Extract the [X, Y] coordinate from the center of the cell holding the provided text.  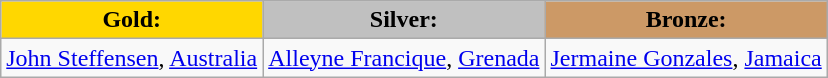
Silver: [404, 20]
John Steffensen, Australia [132, 58]
Alleyne Francique, Grenada [404, 58]
Jermaine Gonzales, Jamaica [686, 58]
Bronze: [686, 20]
Gold: [132, 20]
